Search for the cell housing the specified text and yield its (x, y) center coordinate. 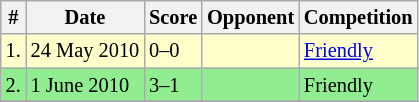
0–0 (173, 51)
Score (173, 17)
3–1 (173, 85)
24 May 2010 (85, 51)
Opponent (250, 17)
1. (14, 51)
1 June 2010 (85, 85)
2. (14, 85)
Competition (358, 17)
# (14, 17)
Date (85, 17)
